From the cell containing the given text, extract its center point as [x, y] coordinate. 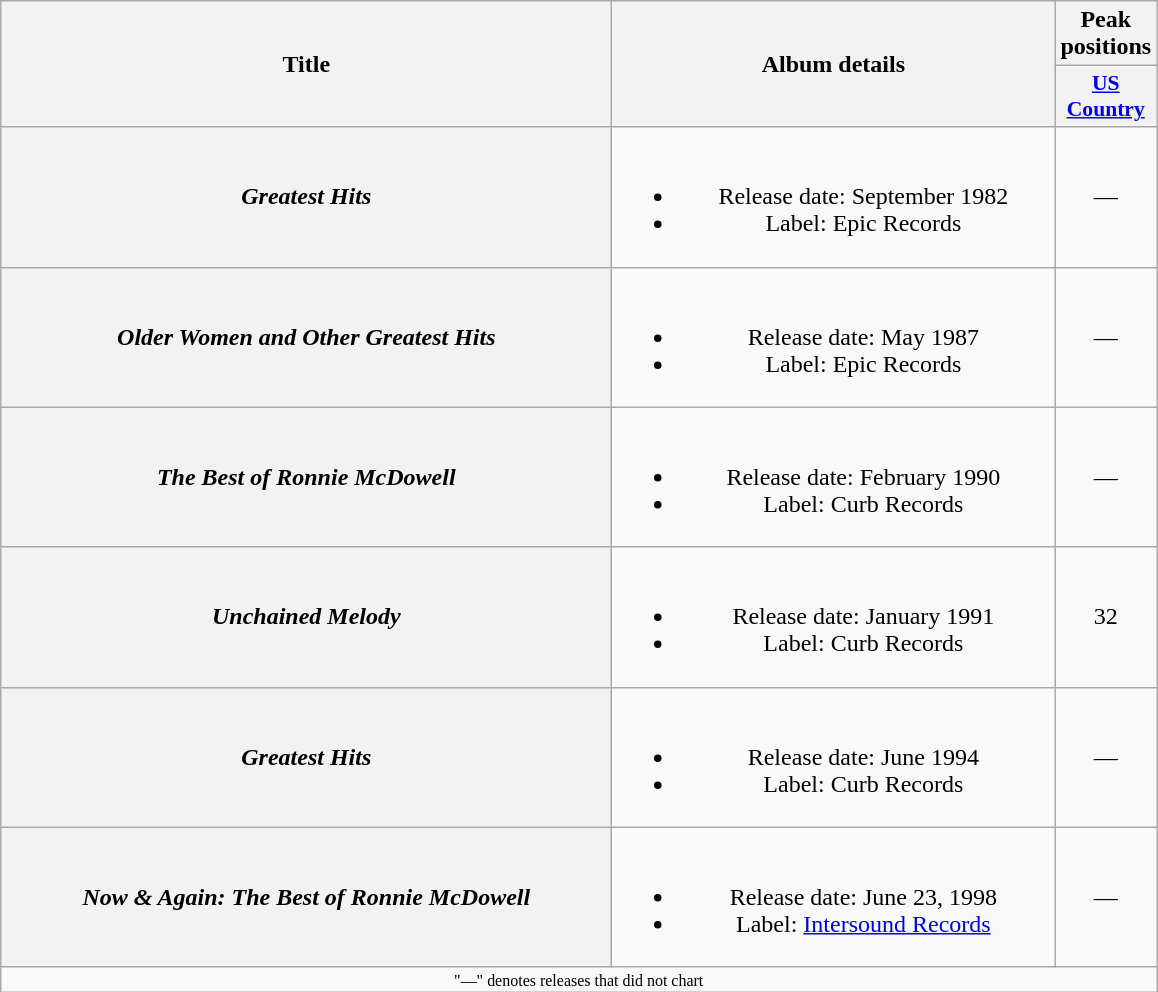
Title [306, 64]
Release date: May 1987Label: Epic Records [834, 337]
Release date: February 1990Label: Curb Records [834, 477]
Release date: June 23, 1998Label: Intersound Records [834, 897]
32 [1106, 617]
Peakpositions [1106, 34]
Release date: September 1982Label: Epic Records [834, 197]
"—" denotes releases that did not chart [579, 979]
Older Women and Other Greatest Hits [306, 337]
US Country [1106, 96]
Release date: January 1991Label: Curb Records [834, 617]
Unchained Melody [306, 617]
Album details [834, 64]
Now & Again: The Best of Ronnie McDowell [306, 897]
Release date: June 1994Label: Curb Records [834, 757]
The Best of Ronnie McDowell [306, 477]
